Identify which cell holds the provided text, then report its [X, Y] central coordinate. 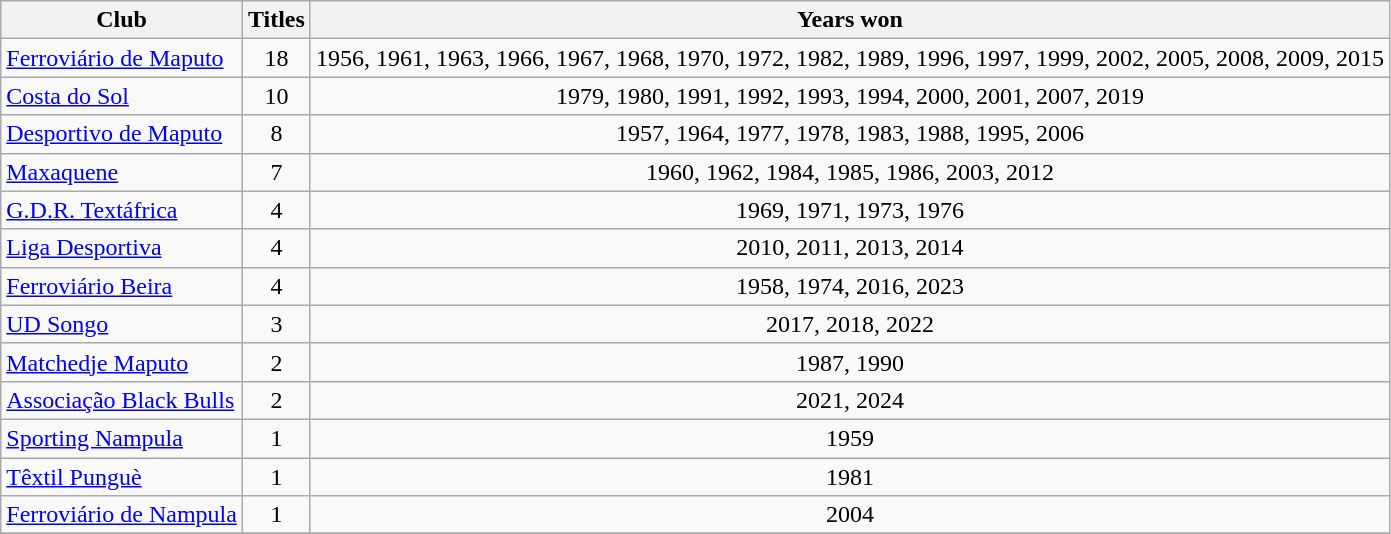
Desportivo de Maputo [122, 134]
Years won [850, 20]
1987, 1990 [850, 362]
Ferroviário de Maputo [122, 58]
2004 [850, 515]
Club [122, 20]
1959 [850, 438]
2010, 2011, 2013, 2014 [850, 248]
18 [276, 58]
1981 [850, 477]
G.D.R. Textáfrica [122, 210]
Ferroviário Beira [122, 286]
3 [276, 324]
1958, 1974, 2016, 2023 [850, 286]
Maxaquene [122, 172]
1960, 1962, 1984, 1985, 1986, 2003, 2012 [850, 172]
Têxtil Punguè [122, 477]
10 [276, 96]
1957, 1964, 1977, 1978, 1983, 1988, 1995, 2006 [850, 134]
Titles [276, 20]
8 [276, 134]
2017, 2018, 2022 [850, 324]
UD Songo [122, 324]
1956, 1961, 1963, 1966, 1967, 1968, 1970, 1972, 1982, 1989, 1996, 1997, 1999, 2002, 2005, 2008, 2009, 2015 [850, 58]
Sporting Nampula [122, 438]
Associação Black Bulls [122, 400]
Matchedje Maputo [122, 362]
Liga Desportiva [122, 248]
1979, 1980, 1991, 1992, 1993, 1994, 2000, 2001, 2007, 2019 [850, 96]
Ferroviário de Nampula [122, 515]
7 [276, 172]
Costa do Sol [122, 96]
2021, 2024 [850, 400]
1969, 1971, 1973, 1976 [850, 210]
